Scan for the cell matching the given text and deliver its (x, y) coordinate at center. 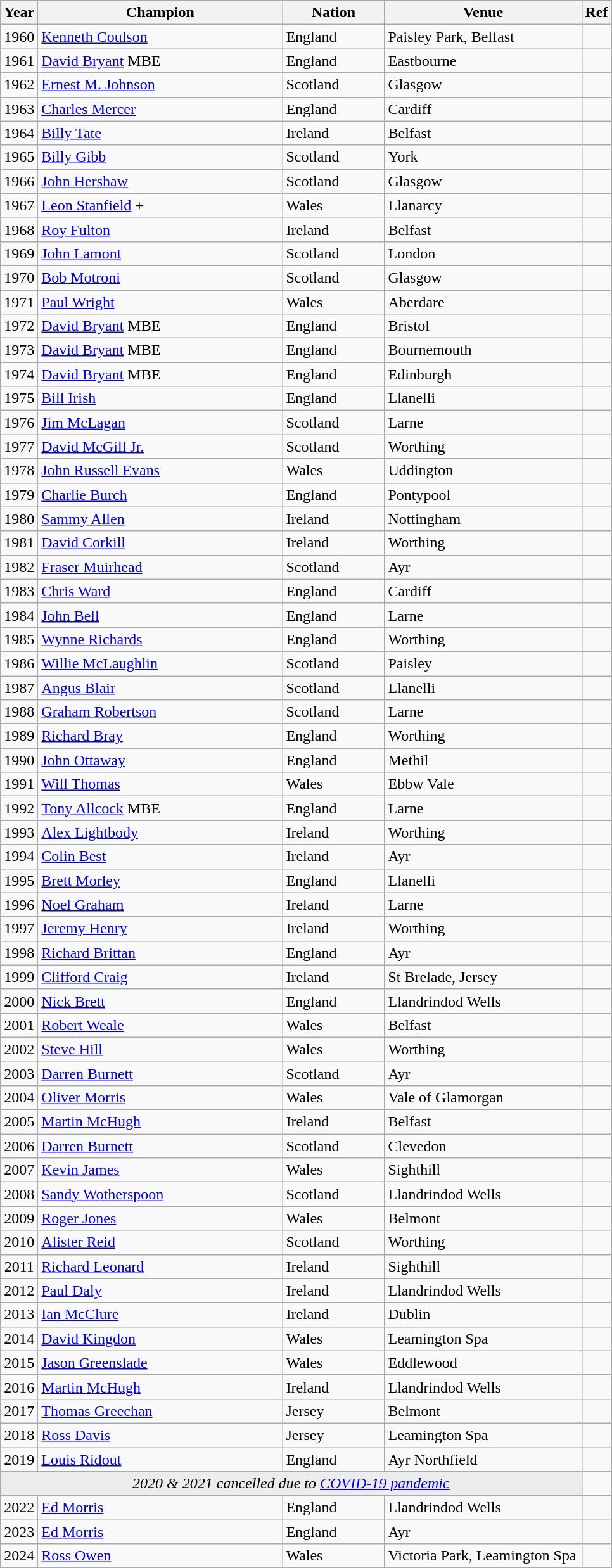
1972 (19, 326)
York (483, 157)
Angus Blair (160, 687)
Noel Graham (160, 905)
1991 (19, 784)
Paisley (483, 663)
Alister Reid (160, 1242)
2020 & 2021 cancelled due to COVID-19 pandemic (291, 1484)
David Kingdon (160, 1339)
Ebbw Vale (483, 784)
Clifford Craig (160, 977)
Billy Tate (160, 133)
1992 (19, 808)
Uddington (483, 471)
Eastbourne (483, 61)
Jason Greenslade (160, 1363)
1971 (19, 302)
1982 (19, 567)
2015 (19, 1363)
Alex Lightbody (160, 832)
1997 (19, 929)
2008 (19, 1194)
2024 (19, 1556)
Wynne Richards (160, 639)
1969 (19, 253)
Kevin James (160, 1170)
2010 (19, 1242)
Richard Leonard (160, 1266)
2002 (19, 1049)
John Bell (160, 615)
1966 (19, 181)
2019 (19, 1459)
Ross Davis (160, 1435)
Bristol (483, 326)
2003 (19, 1074)
1968 (19, 229)
2016 (19, 1387)
1960 (19, 37)
1999 (19, 977)
2023 (19, 1532)
1973 (19, 350)
1998 (19, 953)
1963 (19, 109)
Methil (483, 760)
John Hershaw (160, 181)
Clevedon (483, 1146)
Vale of Glamorgan (483, 1098)
1979 (19, 495)
Fraser Muirhead (160, 567)
1984 (19, 615)
2007 (19, 1170)
Ref (597, 13)
2012 (19, 1291)
2001 (19, 1025)
Tony Allcock MBE (160, 808)
Steve Hill (160, 1049)
Louis Ridout (160, 1459)
Kenneth Coulson (160, 37)
Oliver Morris (160, 1098)
Roy Fulton (160, 229)
1976 (19, 423)
Jim McLagan (160, 423)
2009 (19, 1218)
Aberdare (483, 302)
2022 (19, 1508)
1994 (19, 857)
2000 (19, 1001)
Brett Morley (160, 881)
Roger Jones (160, 1218)
1996 (19, 905)
1987 (19, 687)
1989 (19, 736)
1975 (19, 398)
1965 (19, 157)
Paul Wright (160, 302)
Dublin (483, 1315)
John Russell Evans (160, 471)
Eddlewood (483, 1363)
Thomas Greechan (160, 1411)
Charlie Burch (160, 495)
Bob Motroni (160, 277)
Year (19, 13)
Sammy Allen (160, 519)
St Brelade, Jersey (483, 977)
Victoria Park, Leamington Spa (483, 1556)
1964 (19, 133)
1967 (19, 205)
2005 (19, 1122)
1974 (19, 374)
Ian McClure (160, 1315)
John Ottaway (160, 760)
Billy Gibb (160, 157)
Venue (483, 13)
1983 (19, 591)
1990 (19, 760)
1986 (19, 663)
Will Thomas (160, 784)
2018 (19, 1435)
2011 (19, 1266)
Sandy Wotherspoon (160, 1194)
2014 (19, 1339)
Paul Daly (160, 1291)
1980 (19, 519)
1995 (19, 881)
1961 (19, 61)
Champion (160, 13)
Richard Brittan (160, 953)
Nick Brett (160, 1001)
David McGill Jr. (160, 447)
1978 (19, 471)
Edinburgh (483, 374)
David Corkill (160, 543)
Paisley Park, Belfast (483, 37)
Robert Weale (160, 1025)
Pontypool (483, 495)
Chris Ward (160, 591)
Bill Irish (160, 398)
Colin Best (160, 857)
London (483, 253)
1962 (19, 85)
2004 (19, 1098)
John Lamont (160, 253)
1981 (19, 543)
Llanarcy (483, 205)
2006 (19, 1146)
Ayr Northfield (483, 1459)
Richard Bray (160, 736)
Willie McLaughlin (160, 663)
Leon Stanfield + (160, 205)
Jeremy Henry (160, 929)
Nation (333, 13)
1985 (19, 639)
Charles Mercer (160, 109)
Graham Robertson (160, 712)
Nottingham (483, 519)
2013 (19, 1315)
1993 (19, 832)
2017 (19, 1411)
Ernest M. Johnson (160, 85)
1977 (19, 447)
1988 (19, 712)
Ross Owen (160, 1556)
Bournemouth (483, 350)
1970 (19, 277)
